Search for the cell housing the specified text and yield its (X, Y) center coordinate. 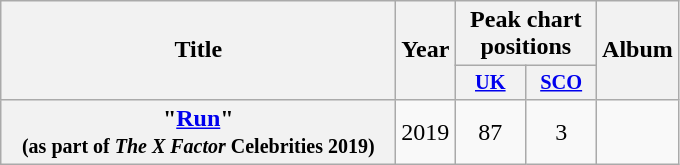
Album (638, 50)
2019 (426, 132)
Year (426, 50)
Peak chart positions (526, 34)
Title (198, 50)
3 (562, 132)
"Run"(as part of The X Factor Celebrities 2019) (198, 132)
SCO (562, 83)
87 (490, 132)
UK (490, 83)
